Detect which cell encompasses the target text, then output its (X, Y) center coordinate. 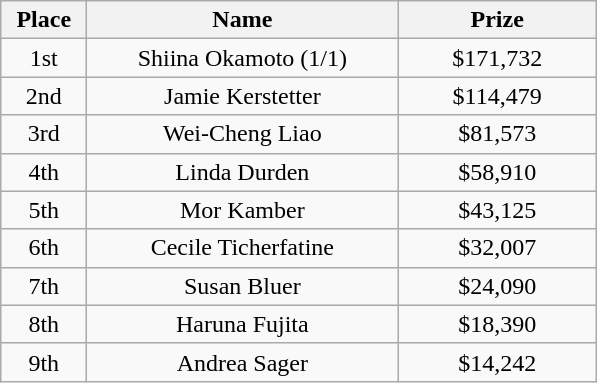
$14,242 (498, 362)
7th (44, 286)
Jamie Kerstetter (242, 96)
1st (44, 58)
Prize (498, 20)
$171,732 (498, 58)
4th (44, 172)
Wei-Cheng Liao (242, 134)
Name (242, 20)
$32,007 (498, 248)
Linda Durden (242, 172)
9th (44, 362)
3rd (44, 134)
Haruna Fujita (242, 324)
$81,573 (498, 134)
2nd (44, 96)
6th (44, 248)
8th (44, 324)
Cecile Ticherfatine (242, 248)
$114,479 (498, 96)
$24,090 (498, 286)
5th (44, 210)
Andrea Sager (242, 362)
Mor Kamber (242, 210)
$58,910 (498, 172)
Susan Bluer (242, 286)
$18,390 (498, 324)
Place (44, 20)
$43,125 (498, 210)
Shiina Okamoto (1/1) (242, 58)
